Provide the [X, Y] coordinate of the cell's center where the given text is located.  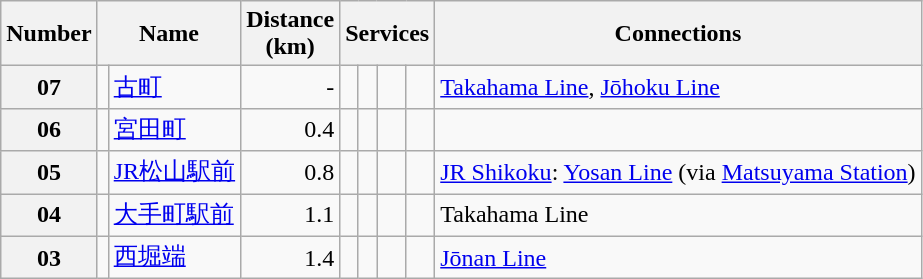
Name [168, 34]
大手町駅前 [174, 216]
Connections [678, 34]
- [290, 88]
Jōnan Line [678, 258]
05 [49, 172]
Services [388, 34]
07 [49, 88]
0.8 [290, 172]
06 [49, 130]
Number [49, 34]
03 [49, 258]
Takahama Line, Jōhoku Line [678, 88]
04 [49, 216]
JR松山駅前 [174, 172]
0.4 [290, 130]
古町 [174, 88]
西堀端 [174, 258]
1.4 [290, 258]
Distance (km) [290, 34]
1.1 [290, 216]
宮田町 [174, 130]
JR Shikoku: Yosan Line (via Matsuyama Station) [678, 172]
Takahama Line [678, 216]
